Capture the cell that displays the provided text and extract its [X, Y] central coordinate. 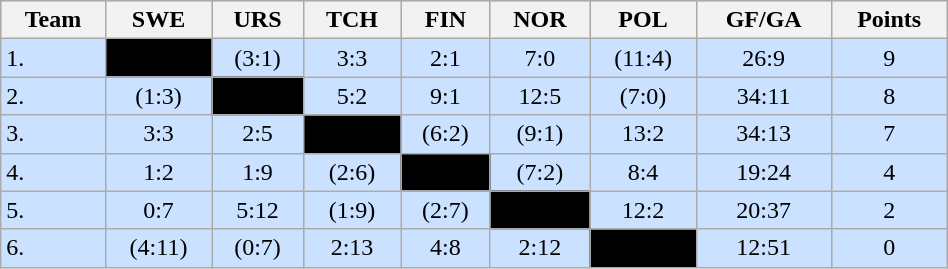
(7:2) [540, 172]
(9:1) [540, 134]
12:51 [764, 248]
NOR [540, 20]
1. [53, 58]
2:1 [446, 58]
Points [889, 20]
(4:11) [158, 248]
FIN [446, 20]
4. [53, 172]
7:0 [540, 58]
9 [889, 58]
8:4 [644, 172]
URS [258, 20]
0:7 [158, 210]
(7:0) [644, 96]
POL [644, 20]
34:11 [764, 96]
(3:1) [258, 58]
12:5 [540, 96]
(6:2) [446, 134]
5:12 [258, 210]
4 [889, 172]
2:5 [258, 134]
SWE [158, 20]
4:8 [446, 248]
1:9 [258, 172]
12:2 [644, 210]
20:37 [764, 210]
TCH [352, 20]
2:12 [540, 248]
3. [53, 134]
(2:7) [446, 210]
GF/GA [764, 20]
34:13 [764, 134]
6. [53, 248]
(11:4) [644, 58]
1:2 [158, 172]
9:1 [446, 96]
19:24 [764, 172]
(2:6) [352, 172]
2 [889, 210]
2:13 [352, 248]
26:9 [764, 58]
5. [53, 210]
Team [53, 20]
(0:7) [258, 248]
2. [53, 96]
(1:3) [158, 96]
(1:9) [352, 210]
13:2 [644, 134]
0 [889, 248]
7 [889, 134]
5:2 [352, 96]
8 [889, 96]
